Provide the [x, y] coordinate of the cell's center where the given text is located.  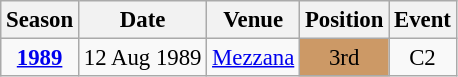
1989 [40, 58]
Event [423, 20]
Date [142, 20]
C2 [423, 58]
Mezzana [254, 58]
Position [344, 20]
3rd [344, 58]
Venue [254, 20]
12 Aug 1989 [142, 58]
Season [40, 20]
